Provide the (x, y) coordinate of the cell's center where the given text is located.  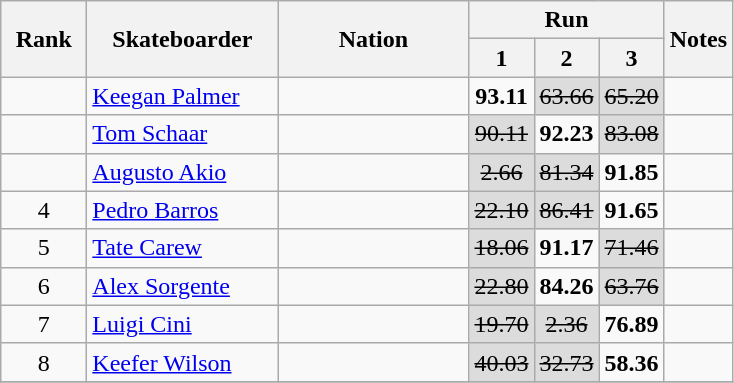
91.65 (632, 210)
Luigi Cini (182, 324)
Nation (374, 39)
Alex Sorgente (182, 286)
32.73 (566, 362)
22.10 (502, 210)
Tate Carew (182, 248)
Rank (44, 39)
92.23 (566, 134)
Keegan Palmer (182, 96)
2.36 (566, 324)
2 (566, 58)
18.06 (502, 248)
Augusto Akio (182, 172)
91.85 (632, 172)
3 (632, 58)
71.46 (632, 248)
65.20 (632, 96)
86.41 (566, 210)
90.11 (502, 134)
40.03 (502, 362)
Pedro Barros (182, 210)
93.11 (502, 96)
58.36 (632, 362)
83.08 (632, 134)
6 (44, 286)
84.26 (566, 286)
8 (44, 362)
7 (44, 324)
Skateboarder (182, 39)
1 (502, 58)
19.70 (502, 324)
76.89 (632, 324)
63.76 (632, 286)
2.66 (502, 172)
81.34 (566, 172)
91.17 (566, 248)
Tom Schaar (182, 134)
Notes (698, 39)
63.66 (566, 96)
Keefer Wilson (182, 362)
4 (44, 210)
22.80 (502, 286)
Run (566, 20)
5 (44, 248)
